Return [x, y] of the center of cell containing provided text 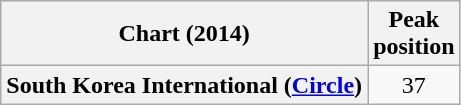
Chart (2014) [184, 34]
South Korea International (Circle) [184, 85]
Peakposition [414, 34]
37 [414, 85]
